Identify which cell holds the provided text, then report its [x, y] central coordinate. 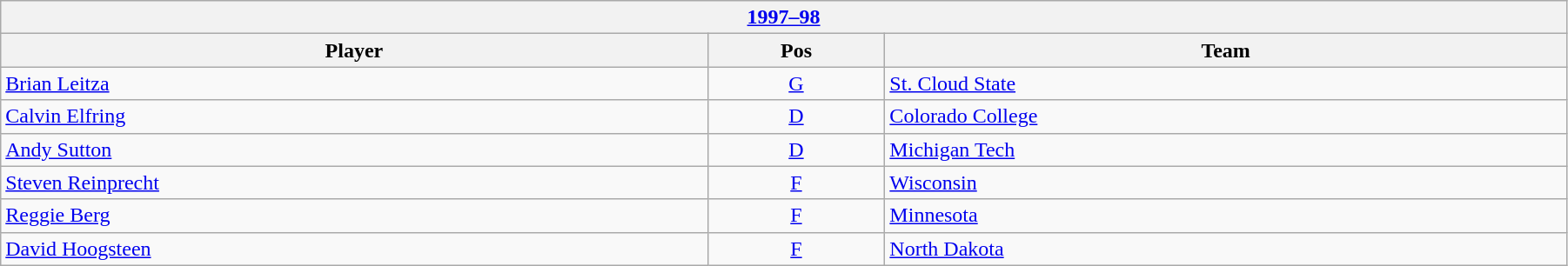
Reggie Berg [354, 216]
Team [1226, 50]
Brian Leitza [354, 83]
Player [354, 50]
David Hoogsteen [354, 249]
Pos [796, 50]
St. Cloud State [1226, 83]
Colorado College [1226, 116]
Wisconsin [1226, 183]
Michigan Tech [1226, 150]
Minnesota [1226, 216]
1997–98 [784, 17]
Steven Reinprecht [354, 183]
North Dakota [1226, 249]
G [796, 83]
Andy Sutton [354, 150]
Calvin Elfring [354, 116]
